Provide the (x, y) coordinate of the cell's center where the given text is located.  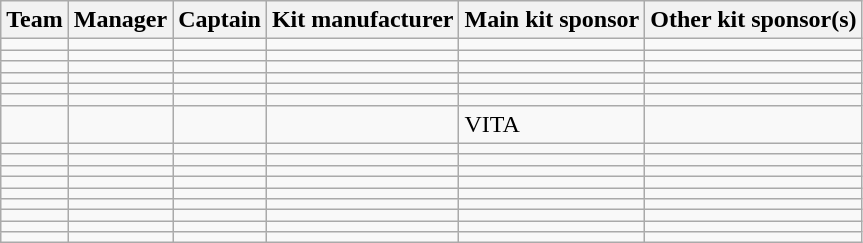
Captain (220, 20)
Other kit sponsor(s) (754, 20)
Kit manufacturer (362, 20)
Team (35, 20)
VITA (552, 124)
Manager (120, 20)
Main kit sponsor (552, 20)
